Locate the cell with the specified text and output its [x, y] center coordinate. 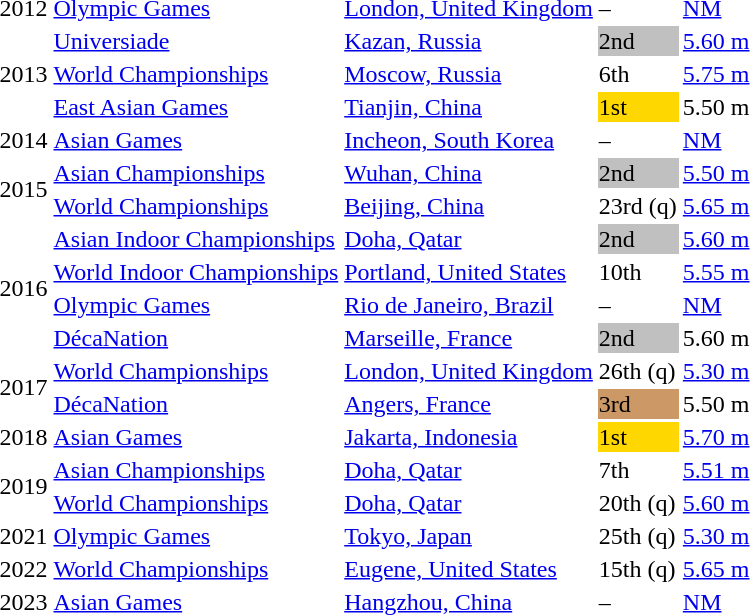
Marseille, France [469, 338]
Kazan, Russia [469, 41]
Eugene, United States [469, 569]
Wuhan, China [469, 173]
Universiade [196, 41]
26th (q) [638, 371]
15th (q) [638, 569]
Incheon, South Korea [469, 140]
Moscow, Russia [469, 74]
East Asian Games [196, 107]
Beijing, China [469, 206]
20th (q) [638, 503]
23rd (q) [638, 206]
7th [638, 470]
World Indoor Championships [196, 272]
Tokyo, Japan [469, 536]
Asian Indoor Championships [196, 239]
London, United Kingdom [469, 371]
Jakarta, Indonesia [469, 437]
Rio de Janeiro, Brazil [469, 305]
Tianjin, China [469, 107]
3rd [638, 404]
10th [638, 272]
Angers, France [469, 404]
Portland, United States [469, 272]
25th (q) [638, 536]
6th [638, 74]
